Detect which cell encompasses the target text, then output its [X, Y] center coordinate. 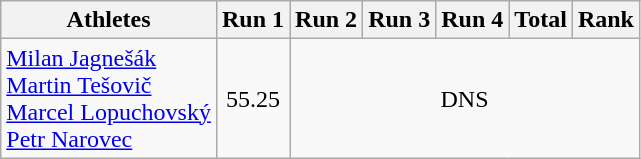
Run 3 [400, 20]
Milan JagnešákMartin TešovičMarcel LopuchovskýPetr Narovec [109, 98]
Run 1 [252, 20]
Run 4 [472, 20]
Rank [606, 20]
Athletes [109, 20]
Run 2 [326, 20]
DNS [465, 98]
Total [541, 20]
55.25 [252, 98]
